Extract the (X, Y) coordinate from the center of the cell holding the provided text.  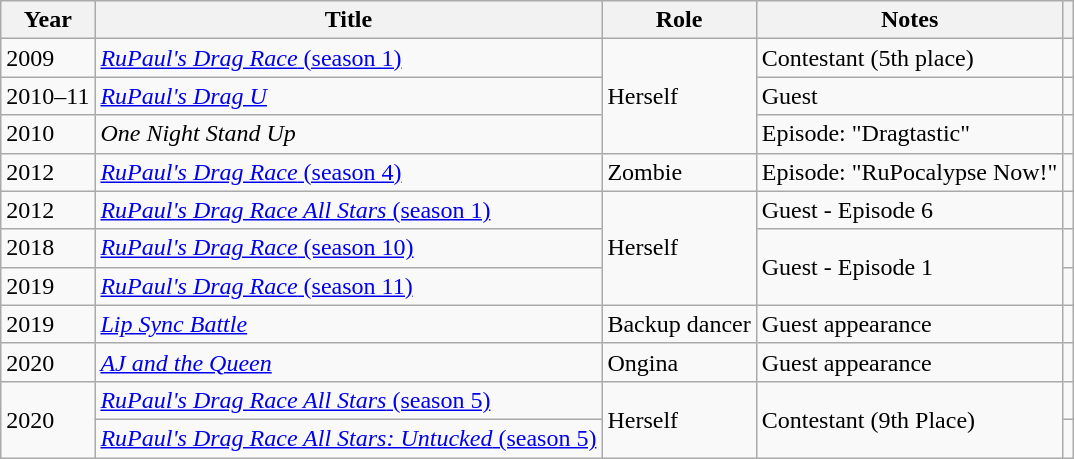
Zombie (679, 172)
Role (679, 20)
RuPaul's Drag Race All Stars (season 5) (348, 400)
RuPaul's Drag Race (season 11) (348, 286)
One Night Stand Up (348, 134)
2010 (48, 134)
2018 (48, 248)
AJ and the Queen (348, 362)
RuPaul's Drag Race (season 4) (348, 172)
Ongina (679, 362)
Guest - Episode 6 (910, 210)
RuPaul's Drag Race All Stars (season 1) (348, 210)
Year (48, 20)
Contestant (9th Place) (910, 419)
Title (348, 20)
Contestant (5th place) (910, 58)
Guest (910, 96)
RuPaul's Drag Race All Stars: Untucked (season 5) (348, 438)
Guest - Episode 1 (910, 267)
RuPaul's Drag Race (season 10) (348, 248)
RuPaul's Drag Race (season 1) (348, 58)
Notes (910, 20)
Lip Sync Battle (348, 324)
Episode: "RuPocalypse Now!" (910, 172)
RuPaul's Drag U (348, 96)
2010–11 (48, 96)
Backup dancer (679, 324)
2009 (48, 58)
Episode: "Dragtastic" (910, 134)
